Locate the cell with the specified text and output its [X, Y] center coordinate. 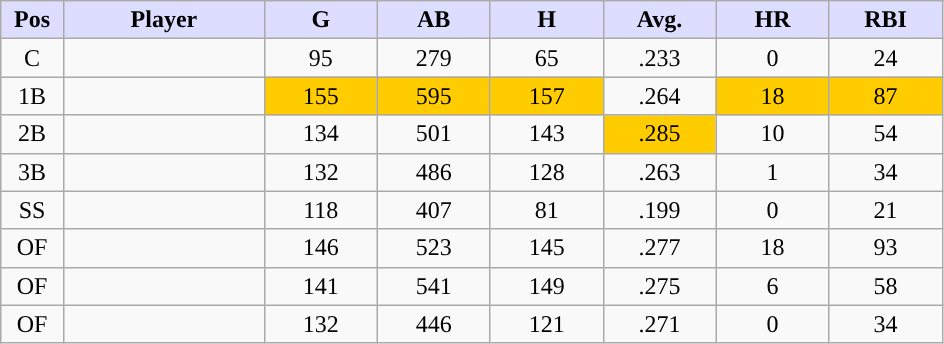
1 [772, 172]
.199 [660, 210]
65 [546, 58]
Player [164, 20]
155 [320, 96]
87 [886, 96]
93 [886, 248]
279 [434, 58]
145 [546, 248]
Pos [32, 20]
1B [32, 96]
157 [546, 96]
407 [434, 210]
.233 [660, 58]
21 [886, 210]
C [32, 58]
58 [886, 286]
149 [546, 286]
446 [434, 324]
3B [32, 172]
141 [320, 286]
54 [886, 134]
24 [886, 58]
.275 [660, 286]
AB [434, 20]
118 [320, 210]
Avg. [660, 20]
143 [546, 134]
595 [434, 96]
HR [772, 20]
121 [546, 324]
6 [772, 286]
486 [434, 172]
523 [434, 248]
H [546, 20]
.263 [660, 172]
128 [546, 172]
146 [320, 248]
95 [320, 58]
.271 [660, 324]
.264 [660, 96]
501 [434, 134]
.285 [660, 134]
G [320, 20]
134 [320, 134]
SS [32, 210]
10 [772, 134]
2B [32, 134]
81 [546, 210]
541 [434, 286]
RBI [886, 20]
.277 [660, 248]
